Detect which cell encompasses the target text, then output its (X, Y) center coordinate. 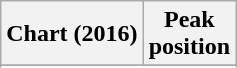
Chart (2016) (72, 34)
Peakposition (189, 34)
